Scan for the cell matching the given text and deliver its [X, Y] coordinate at center. 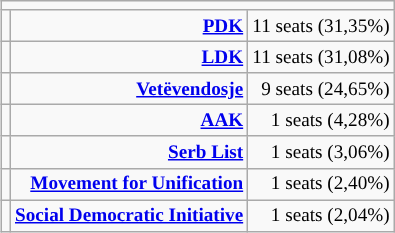
9 seats (24,65%) [322, 89]
1 seats (4,28%) [322, 121]
Social Democratic Initiative [128, 216]
1 seats (3,06%) [322, 152]
Vetëvendosje [128, 89]
PDK [128, 26]
Serb List [128, 152]
LDK [128, 58]
Movement for Unification [128, 184]
1 seats (2,40%) [322, 184]
AAK [128, 121]
1 seats (2,04%) [322, 216]
11 seats (31,35%) [322, 26]
11 seats (31,08%) [322, 58]
